Pinpoint the cell where the given text exists, returning its (X, Y) midpoint coordinate. 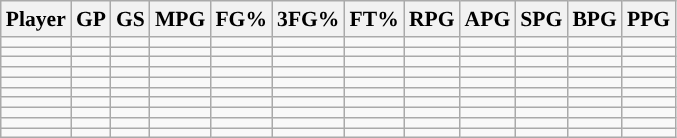
3FG% (308, 19)
GS (130, 19)
FT% (374, 19)
SPG (541, 19)
PPG (648, 19)
MPG (180, 19)
FG% (241, 19)
BPG (594, 19)
Player (36, 19)
RPG (432, 19)
APG (488, 19)
GP (91, 19)
